Scan for the cell matching the given text and deliver its (X, Y) coordinate at center. 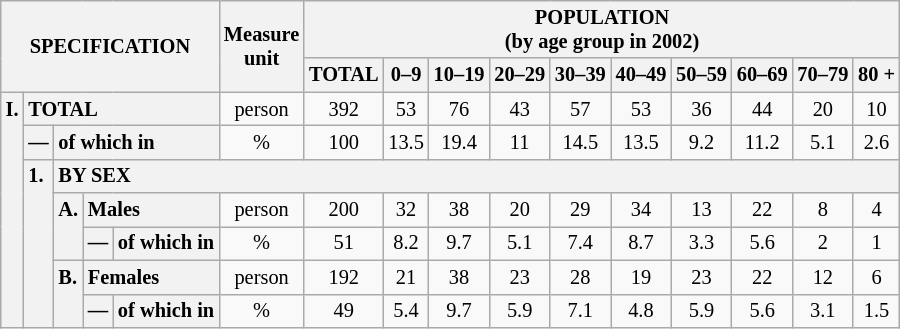
I. (12, 210)
Measure unit (262, 46)
7.4 (580, 243)
2.6 (876, 142)
1.5 (876, 311)
76 (460, 109)
3.3 (702, 243)
3.1 (824, 311)
32 (406, 210)
Males (151, 210)
B. (68, 294)
10–19 (460, 75)
2 (824, 243)
8.2 (406, 243)
30–39 (580, 75)
1. (38, 243)
200 (344, 210)
43 (520, 109)
36 (702, 109)
8.7 (642, 243)
57 (580, 109)
70–79 (824, 75)
6 (876, 277)
49 (344, 311)
4 (876, 210)
4.8 (642, 311)
5.4 (406, 311)
44 (762, 109)
SPECIFICATION (110, 46)
19.4 (460, 142)
11 (520, 142)
51 (344, 243)
21 (406, 277)
50–59 (702, 75)
Females (151, 277)
60–69 (762, 75)
80 + (876, 75)
192 (344, 277)
BY SEX (477, 176)
14.5 (580, 142)
0–9 (406, 75)
11.2 (762, 142)
34 (642, 210)
13 (702, 210)
10 (876, 109)
20–29 (520, 75)
1 (876, 243)
8 (824, 210)
392 (344, 109)
7.1 (580, 311)
12 (824, 277)
19 (642, 277)
POPULATION (by age group in 2002) (602, 29)
A. (68, 226)
29 (580, 210)
9.2 (702, 142)
40–49 (642, 75)
100 (344, 142)
28 (580, 277)
